Extract the (x, y) coordinate from the center of the cell holding the provided text.  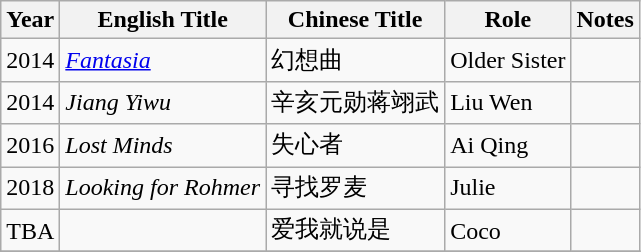
Fantasia (163, 60)
2016 (30, 146)
Year (30, 20)
Looking for Rohmer (163, 188)
2018 (30, 188)
TBA (30, 230)
辛亥元勋蒋翊武 (356, 102)
Julie (508, 188)
幻想曲 (356, 60)
失心者 (356, 146)
Role (508, 20)
Jiang Yiwu (163, 102)
Lost Minds (163, 146)
Older Sister (508, 60)
English Title (163, 20)
Liu Wen (508, 102)
Notes (605, 20)
Ai Qing (508, 146)
Chinese Title (356, 20)
Coco (508, 230)
爱我就说是 (356, 230)
寻找罗麦 (356, 188)
